Extract the [X, Y] coordinate from the center of the cell holding the provided text.  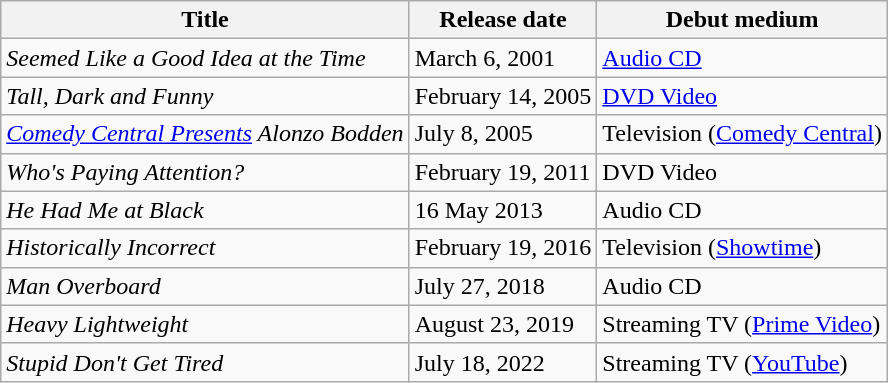
July 27, 2018 [503, 286]
Release date [503, 20]
Streaming TV (Prime Video) [742, 324]
March 6, 2001 [503, 58]
July 8, 2005 [503, 134]
Man Overboard [205, 286]
16 May 2013 [503, 210]
He Had Me at Black [205, 210]
Television (Showtime) [742, 248]
Heavy Lightweight [205, 324]
Who's Paying Attention? [205, 172]
Comedy Central Presents Alonzo Bodden [205, 134]
Stupid Don't Get Tired [205, 362]
February 14, 2005 [503, 96]
February 19, 2011 [503, 172]
Title [205, 20]
Streaming TV (YouTube) [742, 362]
Seemed Like a Good Idea at the Time [205, 58]
July 18, 2022 [503, 362]
Debut medium [742, 20]
Historically Incorrect [205, 248]
August 23, 2019 [503, 324]
Television (Comedy Central) [742, 134]
February 19, 2016 [503, 248]
Tall, Dark and Funny [205, 96]
